Output the [X, Y] coordinate of the center of the cell containing the given text.  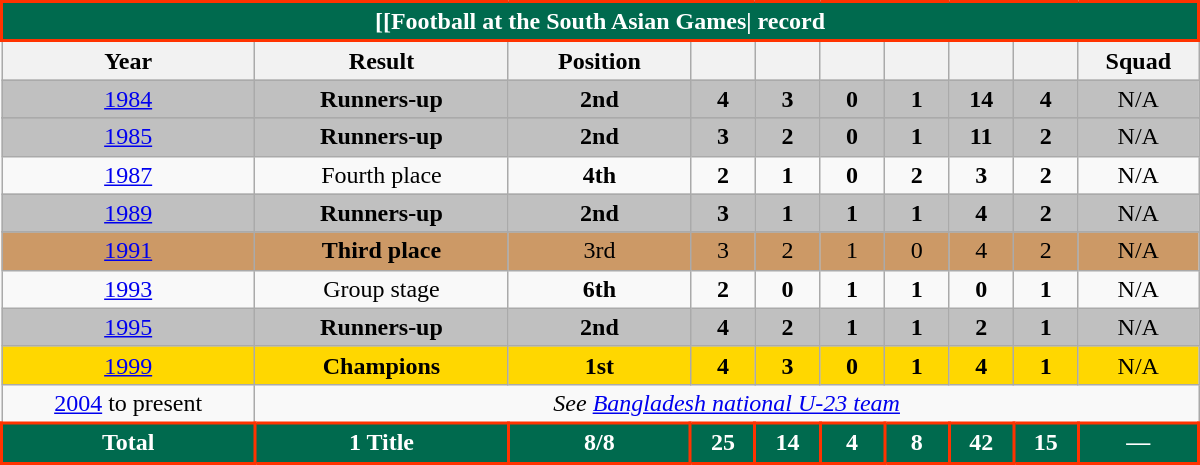
25 [724, 443]
8 [916, 443]
1984 [128, 99]
Group stage [382, 289]
Year [128, 60]
4th [600, 175]
1987 [128, 175]
6th [600, 289]
Total [128, 443]
1985 [128, 137]
Third place [382, 251]
1995 [128, 327]
Squad [1138, 60]
Position [600, 60]
See Bangladesh national U-23 team [727, 404]
[[Football at the South Asian Games| record [600, 22]
11 [982, 137]
3rd [600, 251]
— [1138, 443]
2004 to present [128, 404]
Fourth place [382, 175]
8/8 [600, 443]
1 Title [382, 443]
1999 [128, 365]
Result [382, 60]
1991 [128, 251]
1989 [128, 213]
1st [600, 365]
Champions [382, 365]
42 [982, 443]
15 [1046, 443]
1993 [128, 289]
